Output the (X, Y) coordinate of the center of the cell containing the given text.  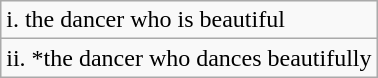
i. the dancer who is beautiful (189, 20)
ii. *the dancer who dances beautifully (189, 58)
